Find where the given text appears and provide that cell's center as (X, Y) coordinate. 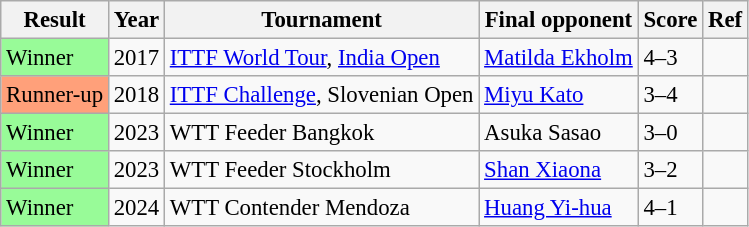
Score (670, 20)
Asuka Sasao (558, 133)
ITTF World Tour, India Open (321, 58)
3–2 (670, 170)
ITTF Challenge, Slovenian Open (321, 95)
2024 (136, 208)
Year (136, 20)
Result (55, 20)
Runner-up (55, 95)
4–1 (670, 208)
4–3 (670, 58)
WTT Feeder Bangkok (321, 133)
3–4 (670, 95)
2017 (136, 58)
Ref (726, 20)
WTT Contender Mendoza (321, 208)
2018 (136, 95)
Shan Xiaona (558, 170)
3–0 (670, 133)
Huang Yi-hua (558, 208)
WTT Feeder Stockholm (321, 170)
Final opponent (558, 20)
Miyu Kato (558, 95)
Tournament (321, 20)
Matilda Ekholm (558, 58)
